Identify which cell holds the provided text, then report its (x, y) central coordinate. 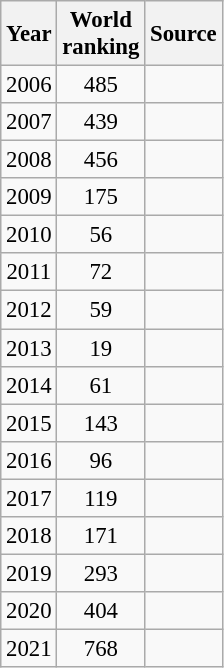
768 (101, 648)
2010 (29, 235)
Source (184, 34)
485 (101, 85)
175 (101, 197)
2008 (29, 160)
2021 (29, 648)
Worldranking (101, 34)
293 (101, 573)
2013 (29, 348)
Year (29, 34)
96 (101, 460)
2006 (29, 85)
2015 (29, 423)
2017 (29, 498)
404 (101, 611)
2014 (29, 385)
456 (101, 160)
2009 (29, 197)
59 (101, 310)
2011 (29, 273)
439 (101, 122)
19 (101, 348)
171 (101, 536)
143 (101, 423)
2016 (29, 460)
119 (101, 498)
2019 (29, 573)
2018 (29, 536)
72 (101, 273)
2007 (29, 122)
2012 (29, 310)
61 (101, 385)
56 (101, 235)
2020 (29, 611)
